Return [X, Y] of the center of cell containing provided text 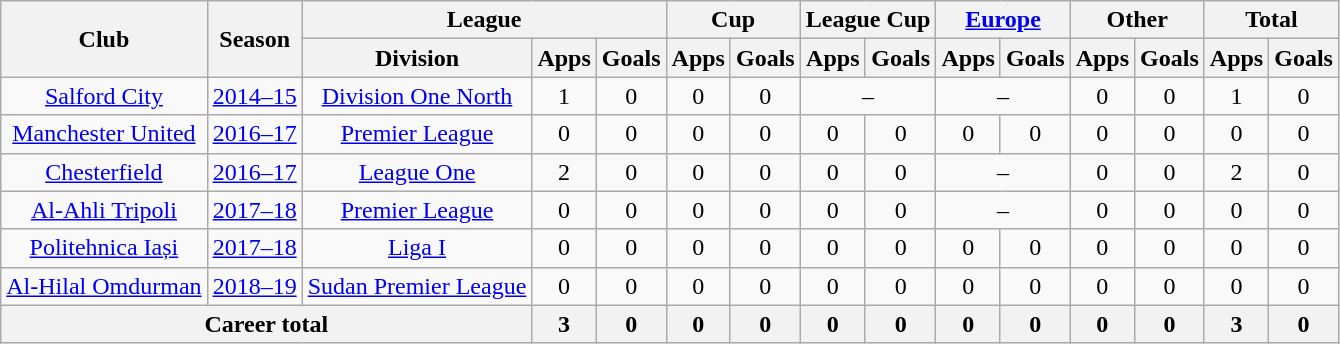
Club [104, 39]
Total [1271, 20]
Chesterfield [104, 172]
Politehnica Iași [104, 248]
2018–19 [254, 286]
Al-Hilal Omdurman [104, 286]
League [484, 20]
Sudan Premier League [417, 286]
2014–15 [254, 96]
League Cup [868, 20]
Season [254, 39]
Division [417, 58]
Other [1137, 20]
League One [417, 172]
Europe [1003, 20]
Al-Ahli Tripoli [104, 210]
Cup [733, 20]
Salford City [104, 96]
Division One North [417, 96]
Liga I [417, 248]
Career total [266, 324]
Manchester United [104, 134]
